Find where the given text appears and provide that cell's center as [X, Y] coordinate. 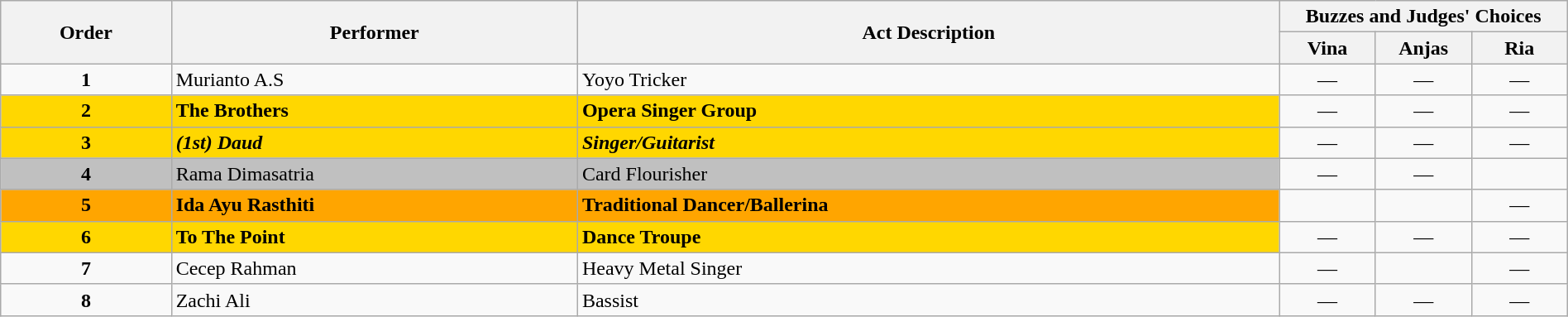
4 [86, 174]
Murianto A.S [374, 79]
Act Description [928, 32]
Ida Ayu Rasthiti [374, 205]
Traditional Dancer/Ballerina [928, 205]
Bassist [928, 300]
Zachi Ali [374, 300]
2 [86, 111]
To The Point [374, 237]
5 [86, 205]
Ria [1519, 48]
Singer/Guitarist [928, 142]
Vina [1327, 48]
Cecep Rahman [374, 268]
Dance Troupe [928, 237]
Opera Singer Group [928, 111]
(1st) Daud [374, 142]
8 [86, 300]
Rama Dimasatria [374, 174]
Anjas [1423, 48]
6 [86, 237]
7 [86, 268]
3 [86, 142]
Card Flourisher [928, 174]
Order [86, 32]
Yoyo Tricker [928, 79]
The Brothers [374, 111]
Buzzes and Judges' Choices [1423, 17]
Heavy Metal Singer [928, 268]
1 [86, 79]
Performer [374, 32]
